Find where the given text appears and provide that cell's center as (x, y) coordinate. 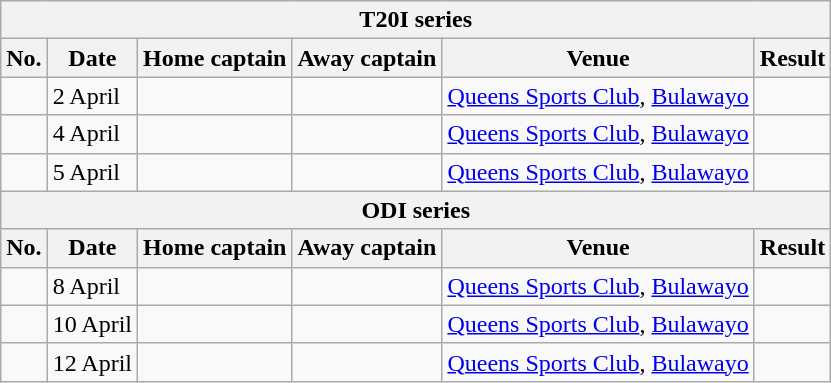
4 April (92, 134)
12 April (92, 362)
10 April (92, 324)
2 April (92, 96)
ODI series (416, 210)
8 April (92, 286)
T20I series (416, 20)
5 April (92, 172)
